Return the (X, Y) coordinate for the center point of the cell that contains the specified text.  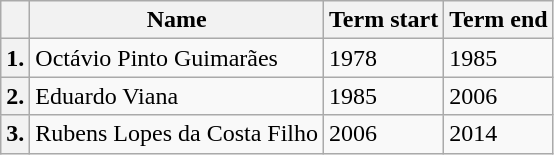
1. (16, 58)
Octávio Pinto Guimarães (177, 58)
Term end (499, 20)
Term start (384, 20)
Name (177, 20)
3. (16, 134)
Rubens Lopes da Costa Filho (177, 134)
2. (16, 96)
1978 (384, 58)
2014 (499, 134)
Eduardo Viana (177, 96)
